Provide the [X, Y] coordinate of the cell's center where the given text is located.  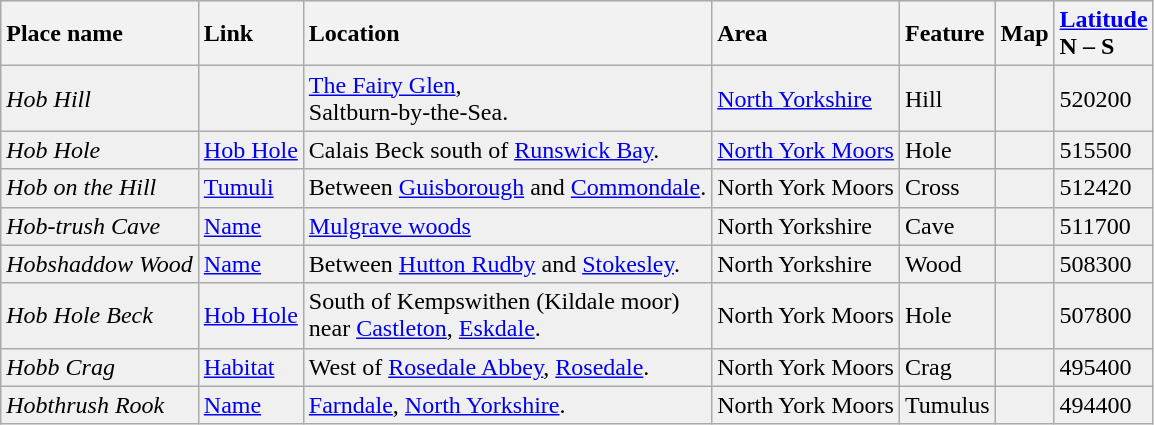
511700 [1104, 226]
Crag [947, 367]
Hob Hole Beck [100, 316]
Place name [100, 34]
Hobshaddow Wood [100, 264]
495400 [1104, 367]
520200 [1104, 98]
Habitat [250, 367]
Wood [947, 264]
Hill [947, 98]
Cave [947, 226]
Calais Beck south of Runswick Bay. [507, 150]
Map [1024, 34]
Between Guisborough and Commondale. [507, 188]
Link [250, 34]
Farndale, North Yorkshire. [507, 405]
Between Hutton Rudby and Stokesley. [507, 264]
The Fairy Glen,Saltburn-by-the-Sea. [507, 98]
Tumulus [947, 405]
West of Rosedale Abbey, Rosedale. [507, 367]
Hob Hill [100, 98]
Tumuli [250, 188]
Hobb Crag [100, 367]
Hobthrush Rook [100, 405]
Mulgrave woods [507, 226]
Location [507, 34]
Hob on the Hill [100, 188]
507800 [1104, 316]
Hob-trush Cave [100, 226]
Area [806, 34]
South of Kempswithen (Kildale moor)near Castleton, Eskdale. [507, 316]
Cross [947, 188]
Feature [947, 34]
512420 [1104, 188]
515500 [1104, 150]
494400 [1104, 405]
LatitudeN – S [1104, 34]
508300 [1104, 264]
